Scan for the cell matching the given text and deliver its (X, Y) coordinate at center. 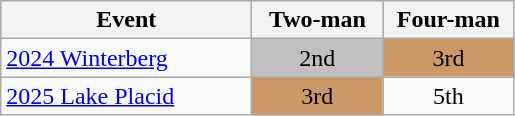
5th (448, 96)
Two-man (318, 20)
2025 Lake Placid (126, 96)
2nd (318, 58)
Four-man (448, 20)
Event (126, 20)
2024 Winterberg (126, 58)
